Detect which cell encompasses the target text, then output its [X, Y] center coordinate. 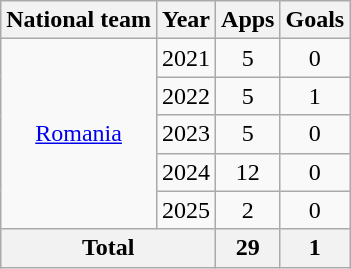
Romania [79, 134]
Year [186, 20]
2025 [186, 210]
2024 [186, 172]
Total [108, 248]
Goals [315, 20]
Apps [248, 20]
2 [248, 210]
12 [248, 172]
National team [79, 20]
2022 [186, 96]
29 [248, 248]
2023 [186, 134]
2021 [186, 58]
